Output the (X, Y) coordinate of the center of the cell containing the given text.  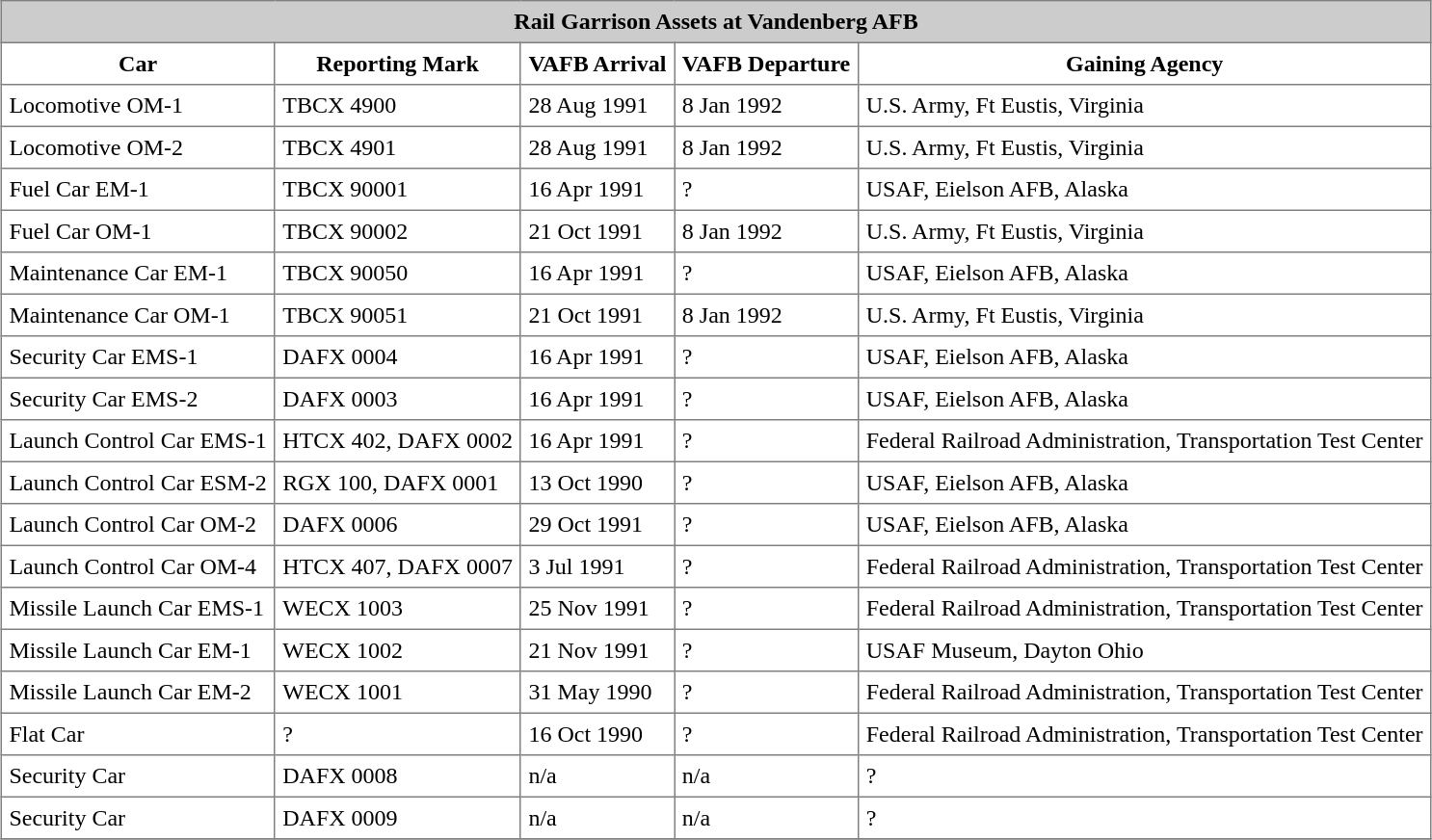
Security Car EMS-2 (138, 399)
DAFX 0006 (397, 525)
Missile Launch Car EM-2 (138, 693)
VAFB Departure (767, 64)
Gaining Agency (1145, 64)
Launch Control Car OM-4 (138, 566)
Missile Launch Car EM-1 (138, 650)
WECX 1003 (397, 609)
DAFX 0009 (397, 818)
Fuel Car EM-1 (138, 190)
Locomotive OM-2 (138, 147)
USAF Museum, Dayton Ohio (1145, 650)
TBCX 90050 (397, 274)
VAFB Arrival (597, 64)
Flat Car (138, 734)
3 Jul 1991 (597, 566)
Security Car EMS-1 (138, 357)
TBCX 90001 (397, 190)
DAFX 0004 (397, 357)
Fuel Car OM-1 (138, 231)
HTCX 407, DAFX 0007 (397, 566)
HTCX 402, DAFX 0002 (397, 441)
Locomotive OM-1 (138, 106)
25 Nov 1991 (597, 609)
Rail Garrison Assets at Vandenberg AFB (716, 22)
WECX 1001 (397, 693)
RGX 100, DAFX 0001 (397, 483)
Car (138, 64)
21 Nov 1991 (597, 650)
Missile Launch Car EMS-1 (138, 609)
29 Oct 1991 (597, 525)
Launch Control Car ESM-2 (138, 483)
13 Oct 1990 (597, 483)
Launch Control Car OM-2 (138, 525)
Launch Control Car EMS-1 (138, 441)
TBCX 90051 (397, 315)
31 May 1990 (597, 693)
Maintenance Car OM-1 (138, 315)
WECX 1002 (397, 650)
DAFX 0003 (397, 399)
Maintenance Car EM-1 (138, 274)
16 Oct 1990 (597, 734)
TBCX 90002 (397, 231)
Reporting Mark (397, 64)
DAFX 0008 (397, 776)
TBCX 4900 (397, 106)
TBCX 4901 (397, 147)
